Find where the given text appears and provide that cell's center as (x, y) coordinate. 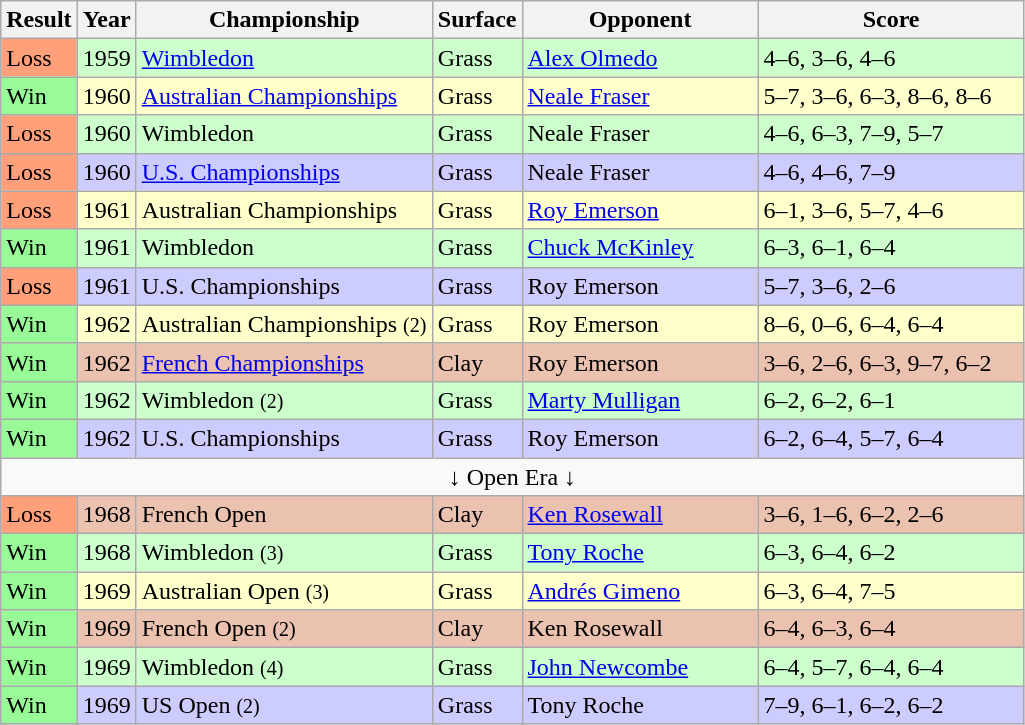
Wimbledon (4) (284, 667)
6–4, 5–7, 6–4, 6–4 (891, 667)
6–1, 3–6, 5–7, 4–6 (891, 210)
French Open (284, 515)
Score (891, 20)
Marty Mulligan (640, 400)
French Open (2) (284, 629)
6–3, 6–1, 6–4 (891, 248)
Australian Championships (2) (284, 324)
8–6, 0–6, 6–4, 6–4 (891, 324)
Opponent (640, 20)
6–3, 6–4, 6–2 (891, 553)
Andrés Gimeno (640, 591)
US Open (2) (284, 705)
4–6, 3–6, 4–6 (891, 58)
Wimbledon (2) (284, 400)
Year (106, 20)
6–2, 6–2, 6–1 (891, 400)
French Championships (284, 362)
7–9, 6–1, 6–2, 6–2 (891, 705)
Alex Olmedo (640, 58)
Wimbledon (3) (284, 553)
6–4, 6–3, 6–4 (891, 629)
↓ Open Era ↓ (512, 477)
5–7, 3–6, 6–3, 8–6, 8–6 (891, 96)
4–6, 6–3, 7–9, 5–7 (891, 134)
Surface (477, 20)
3–6, 1–6, 6–2, 2–6 (891, 515)
3–6, 2–6, 6–3, 9–7, 6–2 (891, 362)
4–6, 4–6, 7–9 (891, 172)
Championship (284, 20)
Chuck McKinley (640, 248)
1959 (106, 58)
Australian Open (3) (284, 591)
6–3, 6–4, 7–5 (891, 591)
Result (39, 20)
5–7, 3–6, 2–6 (891, 286)
John Newcombe (640, 667)
6–2, 6–4, 5–7, 6–4 (891, 438)
